Identify which cell holds the provided text, then report its (X, Y) central coordinate. 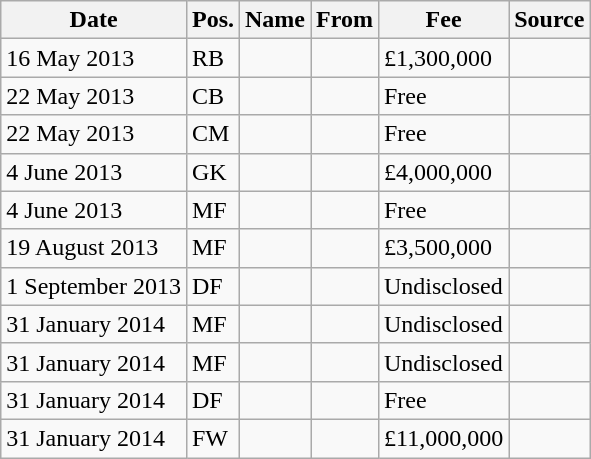
FW (212, 438)
CB (212, 96)
19 August 2013 (94, 248)
GK (212, 172)
£1,300,000 (443, 58)
Date (94, 20)
Source (550, 20)
£11,000,000 (443, 438)
From (345, 20)
£4,000,000 (443, 172)
£3,500,000 (443, 248)
RB (212, 58)
Fee (443, 20)
1 September 2013 (94, 286)
Name (276, 20)
16 May 2013 (94, 58)
Pos. (212, 20)
CM (212, 134)
